Capture the cell that displays the provided text and extract its (x, y) central coordinate. 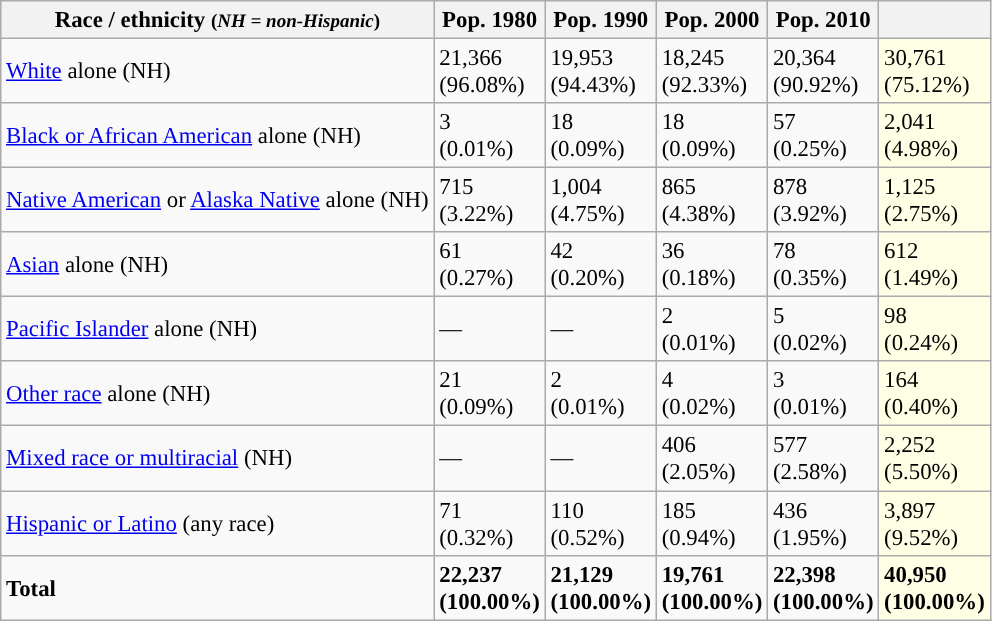
Race / ethnicity (NH = non-Hispanic) (218, 20)
19,761(100.00%) (712, 588)
Total (218, 588)
436(1.95%) (824, 524)
715(3.22%) (490, 200)
19,953(94.43%) (600, 72)
1,004(4.75%) (600, 200)
3,897(9.52%) (934, 524)
18,245(92.33%) (712, 72)
30,761(75.12%) (934, 72)
Hispanic or Latino (any race) (218, 524)
78(0.35%) (824, 264)
Native American or Alaska Native alone (NH) (218, 200)
Asian alone (NH) (218, 264)
42(0.20%) (600, 264)
71(0.32%) (490, 524)
4(0.02%) (712, 394)
110(0.52%) (600, 524)
40,950(100.00%) (934, 588)
Pop. 2000 (712, 20)
Other race alone (NH) (218, 394)
Black or African American alone (NH) (218, 136)
21(0.09%) (490, 394)
865(4.38%) (712, 200)
61(0.27%) (490, 264)
98(0.24%) (934, 330)
36(0.18%) (712, 264)
Mixed race or multiracial (NH) (218, 458)
612(1.49%) (934, 264)
White alone (NH) (218, 72)
2,041(4.98%) (934, 136)
Pop. 1980 (490, 20)
878(3.92%) (824, 200)
Pop. 1990 (600, 20)
20,364(90.92%) (824, 72)
185(0.94%) (712, 524)
Pacific Islander alone (NH) (218, 330)
1,125(2.75%) (934, 200)
57(0.25%) (824, 136)
577(2.58%) (824, 458)
5(0.02%) (824, 330)
164(0.40%) (934, 394)
22,237(100.00%) (490, 588)
22,398(100.00%) (824, 588)
21,366(96.08%) (490, 72)
2,252(5.50%) (934, 458)
406(2.05%) (712, 458)
21,129(100.00%) (600, 588)
Pop. 2010 (824, 20)
